Capture the cell that displays the provided text and extract its (x, y) central coordinate. 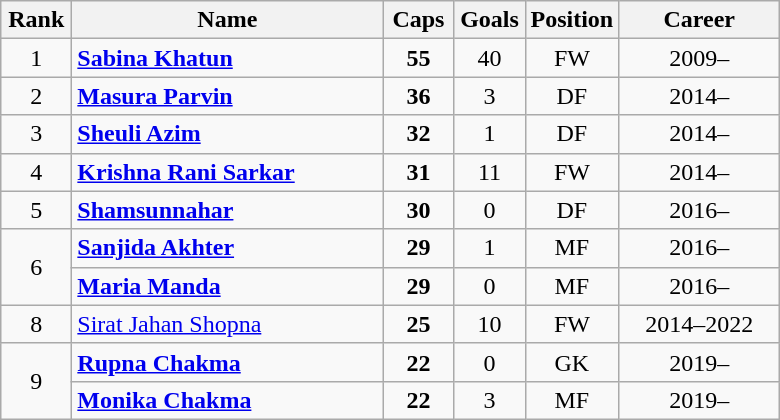
Sanjida Akhter (228, 248)
40 (490, 58)
Sirat Jahan Shopna (228, 324)
Sabina Khatun (228, 58)
9 (36, 381)
30 (418, 210)
Monika Chakma (228, 400)
4 (36, 172)
32 (418, 134)
Krishna Rani Sarkar (228, 172)
Position (572, 20)
8 (36, 324)
Rupna Chakma (228, 362)
5 (36, 210)
11 (490, 172)
2 (36, 96)
Maria Manda (228, 286)
25 (418, 324)
55 (418, 58)
36 (418, 96)
2009– (700, 58)
Rank (36, 20)
Name (228, 20)
Sheuli Azim (228, 134)
2014–2022 (700, 324)
6 (36, 267)
Goals (490, 20)
Shamsunnahar (228, 210)
31 (418, 172)
Career (700, 20)
Masura Parvin (228, 96)
10 (490, 324)
GK (572, 362)
Caps (418, 20)
